For the text-containing cell, return its midpoint in (x, y) coordinate format. 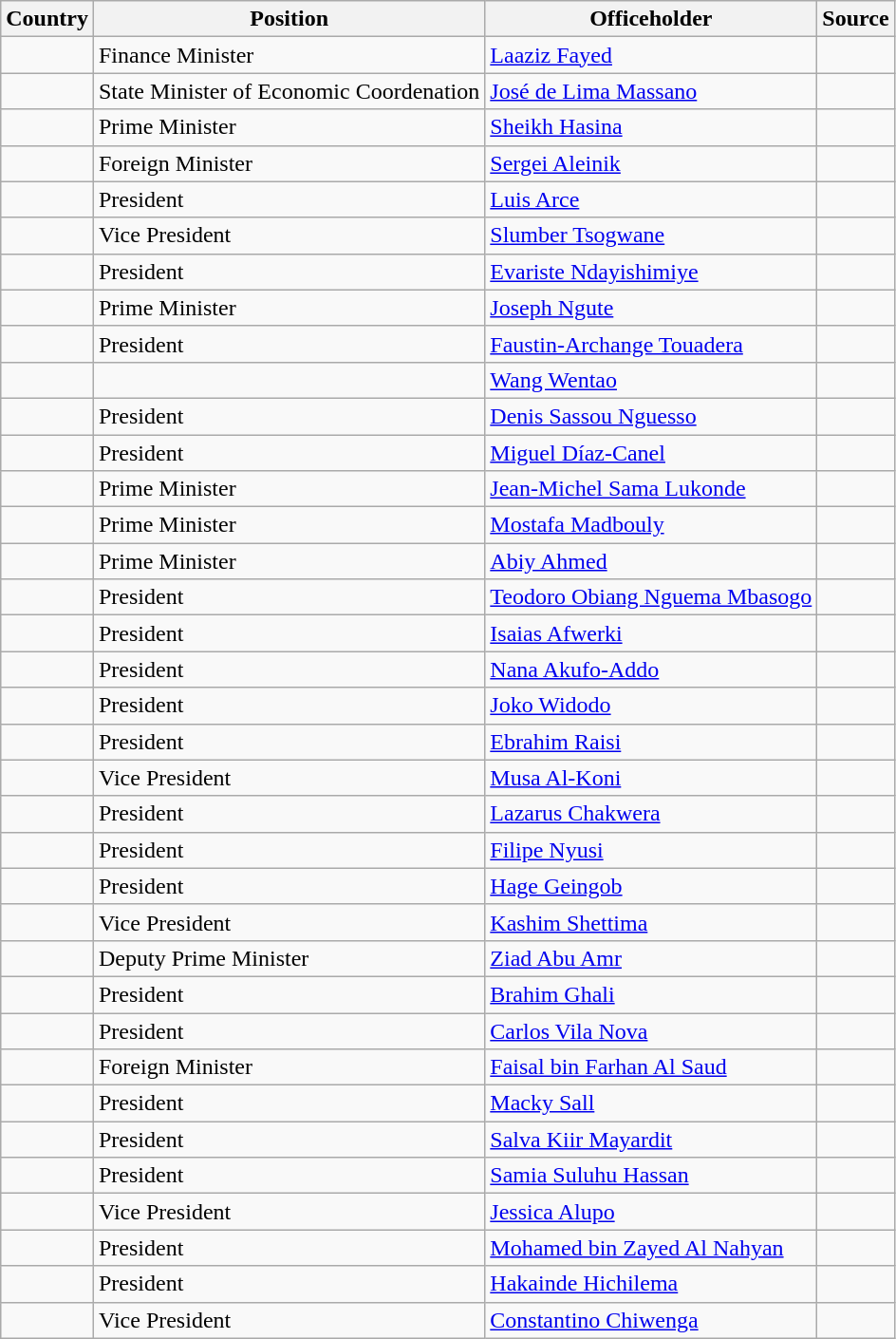
Jean-Michel Sama Lukonde (651, 489)
Abiy Ahmed (651, 561)
Position (289, 19)
Salva Kiir Mayardit (651, 1140)
Finance Minister (289, 55)
Laaziz Fayed (651, 55)
Mostafa Madbouly (651, 525)
Source (856, 19)
Nana Akufo-Addo (651, 669)
Musa Al-Koni (651, 778)
Luis Arce (651, 199)
Hakainde Hichilema (651, 1284)
Brahim Ghali (651, 994)
Officeholder (651, 19)
Evariste Ndayishimiye (651, 272)
Filipe Nyusi (651, 850)
Macky Sall (651, 1103)
Sergei Aleinik (651, 163)
Teodoro Obiang Nguema Mbasogo (651, 597)
Mohamed bin Zayed Al Nahyan (651, 1248)
José de Lima Massano (651, 91)
Sheikh Hasina (651, 127)
Wang Wentao (651, 380)
Miguel Díaz-Canel (651, 453)
Faustin-Archange Touadera (651, 344)
Hage Geingob (651, 886)
Joseph Ngute (651, 308)
Lazarus Chakwera (651, 814)
Jessica Alupo (651, 1212)
Ziad Abu Amr (651, 958)
Deputy Prime Minister (289, 958)
Kashim Shettima (651, 922)
Joko Widodo (651, 706)
State Minister of Economic Coordenation (289, 91)
Constantino Chiwenga (651, 1320)
Isaias Afwerki (651, 633)
Denis Sassou Nguesso (651, 416)
Slumber Tsogwane (651, 236)
Samia Suluhu Hassan (651, 1176)
Faisal bin Farhan Al Saud (651, 1067)
Ebrahim Raisi (651, 742)
Carlos Vila Nova (651, 1030)
Country (47, 19)
